Output the (X, Y) coordinate of the center of the cell containing the given text.  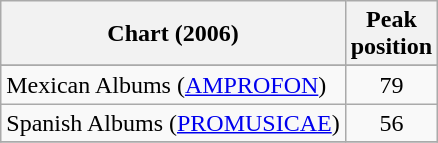
Chart (2006) (173, 34)
Spanish Albums (PROMUSICAE) (173, 123)
56 (391, 123)
79 (391, 85)
Peakposition (391, 34)
Mexican Albums (AMPROFON) (173, 85)
